From the cell containing the given text, extract its center point as [X, Y] coordinate. 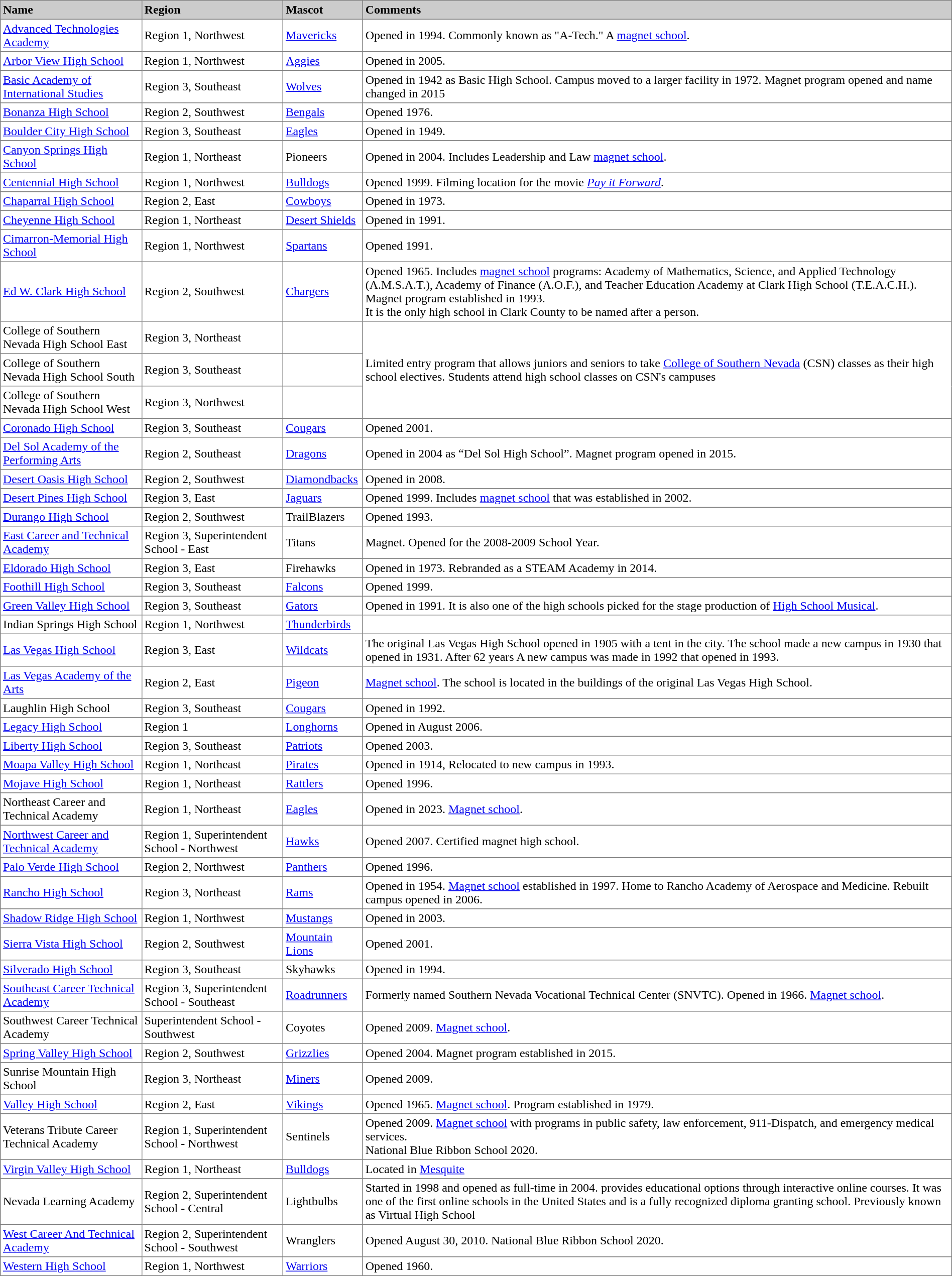
Indian Springs High School [71, 625]
Falcons [323, 587]
Vikings [323, 1104]
Opened in 2004. Includes Leadership and Law magnet school. [657, 157]
Virgin Valley High School [71, 1169]
Southeast Career Technical Academy [71, 995]
College of Southern Nevada High School South [71, 370]
Opened in 1994. Commonly known as "A-Tech." A magnet school. [657, 35]
Pigeon [323, 682]
Legacy High School [71, 727]
Eldorado High School [71, 568]
Coronado High School [71, 428]
Name [71, 10]
Veterans Tribute Career Technical Academy [71, 1137]
Patriots [323, 746]
West Career And Technical Academy [71, 1240]
Mavericks [323, 35]
Warriors [323, 1266]
Opened in 1973. Rebranded as a STEAM Academy in 2014. [657, 568]
Silverado High School [71, 970]
Mascot [323, 10]
Lightbulbs [323, 1202]
Ed W. Clark High School [71, 291]
Opened 1999. Includes magnet school that was established in 2002. [657, 498]
Del Sol Academy of the Performing Arts [71, 453]
Miners [323, 1079]
Desert Oasis High School [71, 479]
Opened in 1954. Magnet school established in 1997. Home to Rancho Academy of Aerospace and Medicine. Rebuilt campus opened in 2006. [657, 892]
Opened in 2003. [657, 918]
Panthers [323, 867]
Aggies [323, 61]
Wildcats [323, 650]
Opened in 2023. Magnet school. [657, 809]
Coyotes [323, 1027]
Mojave High School [71, 783]
Titans [323, 542]
Region 2, Northwest [212, 867]
Advanced Technologies Academy [71, 35]
Region 3, Superintendent School - Southeast [212, 995]
Sentinels [323, 1137]
Opened August 30, 2010. National Blue Ribbon School 2020. [657, 1240]
Opened 2004. Magnet program established in 2015. [657, 1053]
College of Southern Nevada High School East [71, 337]
Opened 2009. [657, 1079]
Canyon Springs High School [71, 157]
Northwest Career and Technical Academy [71, 841]
Comments [657, 10]
Region 2, Superintendent School - Southwest [212, 1240]
Opened in 1992. [657, 708]
Superintendent School - Southwest [212, 1027]
Basic Academy of International Studies [71, 86]
Laughlin High School [71, 708]
TrailBlazers [323, 517]
Chaparral High School [71, 201]
Grizzlies [323, 1053]
Opened 1965. Magnet school. Program established in 1979. [657, 1104]
Mountain Lions [323, 944]
Opened 2003. [657, 746]
Opened in August 2006. [657, 727]
Opened 1960. [657, 1266]
Region 2, Southeast [212, 453]
Liberty High School [71, 746]
Las Vegas Academy of the Arts [71, 682]
Opened 2009. Magnet school. [657, 1027]
Thunderbirds [323, 625]
Region [212, 10]
Bengals [323, 112]
Pioneers [323, 157]
Rattlers [323, 783]
Opened 2007. Certified magnet high school. [657, 841]
Longhorns [323, 727]
Durango High School [71, 517]
Region 1 [212, 727]
Cheyenne High School [71, 220]
Shadow Ridge High School [71, 918]
Region 3, Northwest [212, 402]
Opened in 1949. [657, 131]
Wranglers [323, 1240]
Wolves [323, 86]
Boulder City High School [71, 131]
Opened in 1991. [657, 220]
Opened in 2005. [657, 61]
Opened in 1991. It is also one of the high schools picked for the stage production of High School Musical. [657, 606]
Chargers [323, 291]
Rancho High School [71, 892]
Formerly named Southern Nevada Vocational Technical Center (SNVTC). Opened in 1966. Magnet school. [657, 995]
Cowboys [323, 201]
Las Vegas High School [71, 650]
Opened 1993. [657, 517]
College of Southern Nevada High School West [71, 402]
East Career and Technical Academy [71, 542]
Mustangs [323, 918]
Rams [323, 892]
Southwest Career Technical Academy [71, 1027]
Valley High School [71, 1104]
Gators [323, 606]
Roadrunners [323, 995]
Magnet. Opened for the 2008-2009 School Year. [657, 542]
Region 2, Superintendent School - Central [212, 1202]
Cimarron-Memorial High School [71, 246]
Sunrise Mountain High School [71, 1079]
Arbor View High School [71, 61]
Located in Mesquite [657, 1169]
Opened in 2004 as “Del Sol High School”. Magnet program opened in 2015. [657, 453]
Region 3, Superintendent School - East [212, 542]
Desert Pines High School [71, 498]
Spring Valley High School [71, 1053]
Skyhawks [323, 970]
Dragons [323, 453]
Western High School [71, 1266]
Opened in 1914, Relocated to new campus in 1993. [657, 765]
Centennial High School [71, 182]
Opened 1976. [657, 112]
Opened 1991. [657, 246]
Magnet school. The school is located in the buildings of the original Las Vegas High School. [657, 682]
Opened in 2008. [657, 479]
Bonanza High School [71, 112]
Foothill High School [71, 587]
Nevada Learning Academy [71, 1202]
Moapa Valley High School [71, 765]
Jaguars [323, 498]
Northeast Career and Technical Academy [71, 809]
Firehawks [323, 568]
Green Valley High School [71, 606]
Diamondbacks [323, 479]
Desert Shields [323, 220]
Hawks [323, 841]
Pirates [323, 765]
Opened in 1994. [657, 970]
Opened in 1942 as Basic High School. Campus moved to a larger facility in 1972. Magnet program opened and name changed in 2015 [657, 86]
Opened in 1973. [657, 201]
Sierra Vista High School [71, 944]
Opened 1999. [657, 587]
Opened 1999. Filming location for the movie Pay it Forward. [657, 182]
Spartans [323, 246]
Palo Verde High School [71, 867]
